Locate the cell with the specified text and output its [x, y] center coordinate. 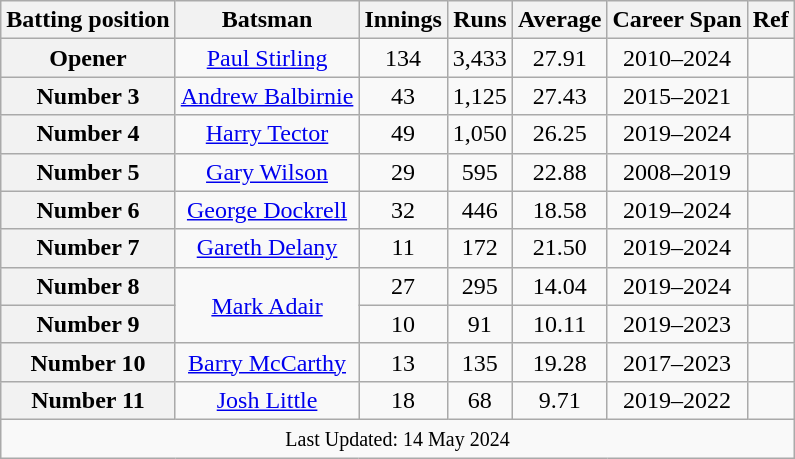
Gary Wilson [267, 172]
Opener [88, 58]
Ref [770, 20]
11 [403, 248]
27 [403, 286]
10.11 [560, 324]
21.50 [560, 248]
13 [403, 362]
Innings [403, 20]
135 [480, 362]
Number 4 [88, 134]
295 [480, 286]
Career Span [677, 20]
2008–2019 [677, 172]
1,050 [480, 134]
1,125 [480, 96]
27.43 [560, 96]
Number 11 [88, 400]
22.88 [560, 172]
Number 5 [88, 172]
2015–2021 [677, 96]
19.28 [560, 362]
18 [403, 400]
29 [403, 172]
595 [480, 172]
68 [480, 400]
27.91 [560, 58]
91 [480, 324]
Number 9 [88, 324]
43 [403, 96]
Paul Stirling [267, 58]
Andrew Balbirnie [267, 96]
Number 8 [88, 286]
134 [403, 58]
3,433 [480, 58]
446 [480, 210]
Batting position [88, 20]
Barry McCarthy [267, 362]
18.58 [560, 210]
George Dockrell [267, 210]
32 [403, 210]
Number 3 [88, 96]
Gareth Delany [267, 248]
2010–2024 [677, 58]
Average [560, 20]
49 [403, 134]
Number 10 [88, 362]
2019–2022 [677, 400]
2017–2023 [677, 362]
Josh Little [267, 400]
14.04 [560, 286]
Runs [480, 20]
Batsman [267, 20]
Number 7 [88, 248]
2019–2023 [677, 324]
26.25 [560, 134]
172 [480, 248]
Mark Adair [267, 305]
9.71 [560, 400]
Number 6 [88, 210]
10 [403, 324]
Harry Tector [267, 134]
Last Updated: 14 May 2024 [398, 438]
